For the text-containing cell, return its midpoint in (X, Y) coordinate format. 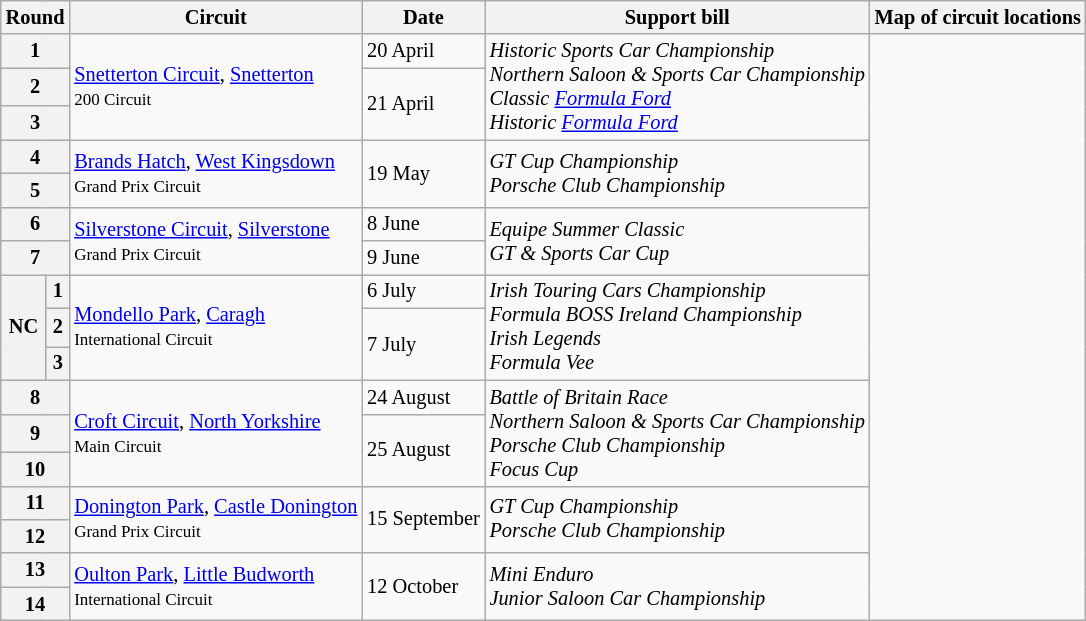
Round (36, 17)
Map of circuit locations (978, 17)
Equipe Summer ClassicGT & Sports Car Cup (678, 240)
Circuit (216, 17)
Brands Hatch, West KingsdownGrand Prix Circuit (216, 174)
14 (36, 604)
8 (36, 397)
Historic Sports Car ChampionshipNorthern Saloon & Sports Car ChampionshipClassic Formula FordHistoric Formula Ford (678, 87)
6 (36, 224)
20 April (423, 51)
Oulton Park, Little BudworthInternational Circuit (216, 586)
Snetterton Circuit, Snetterton200 Circuit (216, 87)
11 (36, 503)
12 October (423, 586)
6 July (423, 291)
24 August (423, 397)
7 July (423, 344)
NC (24, 327)
21 April (423, 104)
Date (423, 17)
10 (36, 469)
9 (36, 433)
5 (36, 190)
8 June (423, 224)
25 August (423, 450)
4 (36, 157)
19 May (423, 174)
Support bill (678, 17)
15 September (423, 520)
9 June (423, 258)
Mondello Park, CaraghInternational Circuit (216, 327)
12 (36, 536)
Irish Touring Cars ChampionshipFormula BOSS Ireland ChampionshipIrish LegendsFormula Vee (678, 327)
7 (36, 258)
Mini EnduroJunior Saloon Car Championship (678, 586)
Battle of Britain RaceNorthern Saloon & Sports Car ChampionshipPorsche Club ChampionshipFocus Cup (678, 433)
Donington Park, Castle DoningtonGrand Prix Circuit (216, 520)
Croft Circuit, North YorkshireMain Circuit (216, 433)
13 (36, 570)
Silverstone Circuit, SilverstoneGrand Prix Circuit (216, 240)
